Capture the cell that displays the provided text and extract its (X, Y) central coordinate. 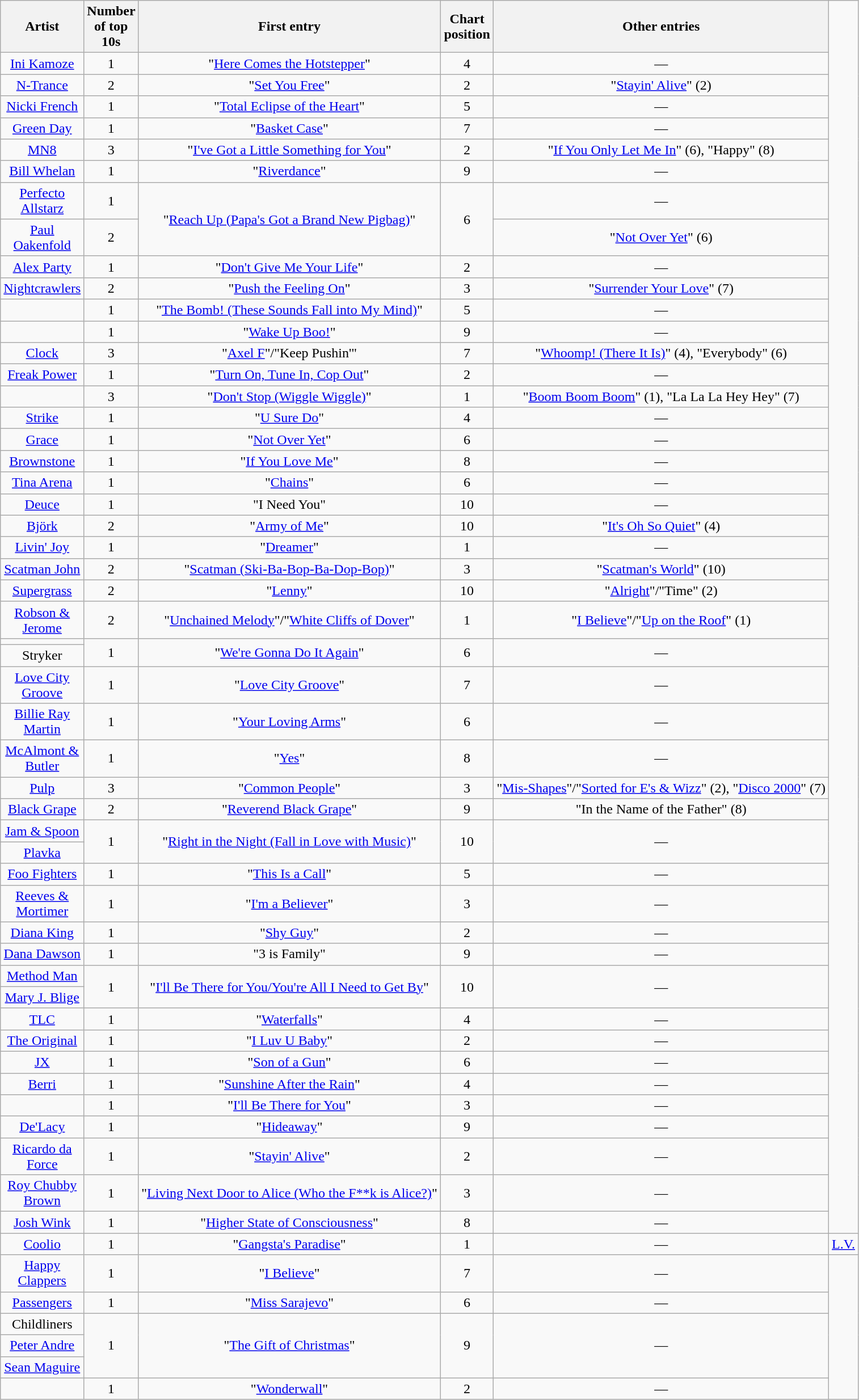
"I'll Be There for You/You're All I Need to Get By" (289, 986)
Passengers (42, 1302)
Peter Andre (42, 1346)
"I'm a Believer" (289, 903)
Robson & Jerome (42, 619)
"Mis-Shapes"/"Sorted for E's & Wizz" (2), "Disco 2000" (7) (662, 788)
TLC (42, 1019)
Stryker (42, 655)
Number of top 10s (111, 27)
"Not Over Yet" (289, 440)
Coolio (42, 1244)
Josh Wink (42, 1222)
"Wake Up Boo!" (289, 332)
"Love City Groove" (289, 684)
"Shy Guy" (289, 933)
"We're Gonna Do It Again" (289, 652)
Pulp (42, 788)
Nightcrawlers (42, 288)
"Unchained Melody"/"White Cliffs of Dover" (289, 619)
"Stayin' Alive" (289, 1156)
"I've Got a Little Something for You" (289, 150)
De'Lacy (42, 1127)
Deuce (42, 504)
"The Gift of Christmas" (289, 1346)
"In the Name of the Father" (8) (662, 809)
Dana Dawson (42, 954)
Ini Kamoze (42, 64)
Björk (42, 526)
Strike (42, 418)
MN8 (42, 150)
"U Sure Do" (289, 418)
"Push the Feeling On" (289, 288)
Happy Clappers (42, 1273)
"Wonderwall" (289, 1389)
Artist (42, 27)
"I Need You" (289, 504)
"I Believe" (289, 1273)
"Dreamer" (289, 547)
Jam & Spoon (42, 831)
Method Man (42, 976)
Scatman John (42, 569)
Perfecto Allstarz (42, 201)
"Lenny" (289, 591)
"Army of Me" (289, 526)
N-Trance (42, 85)
"Total Eclipse of the Heart" (289, 107)
Plavka (42, 853)
"I Luv U Baby" (289, 1040)
"Waterfalls" (289, 1019)
"Here Comes the Hotstepper" (289, 64)
The Original (42, 1040)
"If You Love Me" (289, 461)
Chart position (467, 27)
"Alright"/"Time" (2) (662, 591)
"Boom Boom Boom" (1), "La La La Hey Hey" (7) (662, 397)
"Yes" (289, 759)
"If You Only Let Me In" (6), "Happy" (8) (662, 150)
Paul Oakenfold (42, 237)
Roy Chubby Brown (42, 1194)
"Don't Stop (Wiggle Wiggle)" (289, 397)
"Axel F"/"Keep Pushin'" (289, 353)
"I Believe"/"Up on the Roof" (1) (662, 619)
Billie Ray Martin (42, 722)
"Your Loving Arms" (289, 722)
"Not Over Yet" (6) (662, 237)
McAlmont & Butler (42, 759)
"Stayin' Alive" (2) (662, 85)
Bill Whelan (42, 171)
Sean Maguire (42, 1367)
"Turn On, Tune In, Cop Out" (289, 375)
Clock (42, 353)
Nicki French (42, 107)
Supergrass (42, 591)
Brownstone (42, 461)
"Son of a Gun" (289, 1062)
"Scatman's World" (10) (662, 569)
"Reverend Black Grape" (289, 809)
Black Grape (42, 809)
"Riverdance" (289, 171)
"Sunshine After the Rain" (289, 1084)
Grace (42, 440)
"It's Oh So Quiet" (4) (662, 526)
"Miss Sarajevo" (289, 1302)
Alex Party (42, 267)
"Gangsta's Paradise" (289, 1244)
Livin' Joy (42, 547)
"Higher State of Consciousness" (289, 1222)
"Hideaway" (289, 1127)
"Surrender Your Love" (7) (662, 288)
Tina Arena (42, 483)
"3 is Family" (289, 954)
"Scatman (Ski-Ba-Bop-Ba-Dop-Bop)" (289, 569)
Other entries (662, 27)
"Common People" (289, 788)
"Right in the Night (Fall in Love with Music)" (289, 842)
"This Is a Call" (289, 874)
Berri (42, 1084)
Love City Groove (42, 684)
"Don't Give Me Your Life" (289, 267)
L.V. (844, 1244)
Mary J. Blige (42, 997)
First entry (289, 27)
Childliners (42, 1324)
Foo Fighters (42, 874)
"Basket Case" (289, 128)
"Living Next Door to Alice (Who the F**k is Alice?)" (289, 1194)
Green Day (42, 128)
"Set You Free" (289, 85)
JX (42, 1062)
Diana King (42, 933)
"I'll Be There for You" (289, 1106)
Ricardo da Force (42, 1156)
Freak Power (42, 375)
"The Bomb! (These Sounds Fall into My Mind)" (289, 310)
Reeves & Mortimer (42, 903)
"Whoomp! (There It Is)" (4), "Everybody" (6) (662, 353)
"Chains" (289, 483)
"Reach Up (Papa's Got a Brand New Pigbag)" (289, 219)
